Capture the cell that displays the provided text and extract its (X, Y) central coordinate. 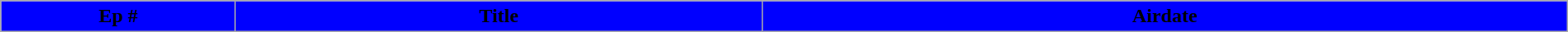
Airdate (1164, 16)
Ep # (118, 16)
Title (499, 16)
